From the cell containing the given text, extract its center point as [X, Y] coordinate. 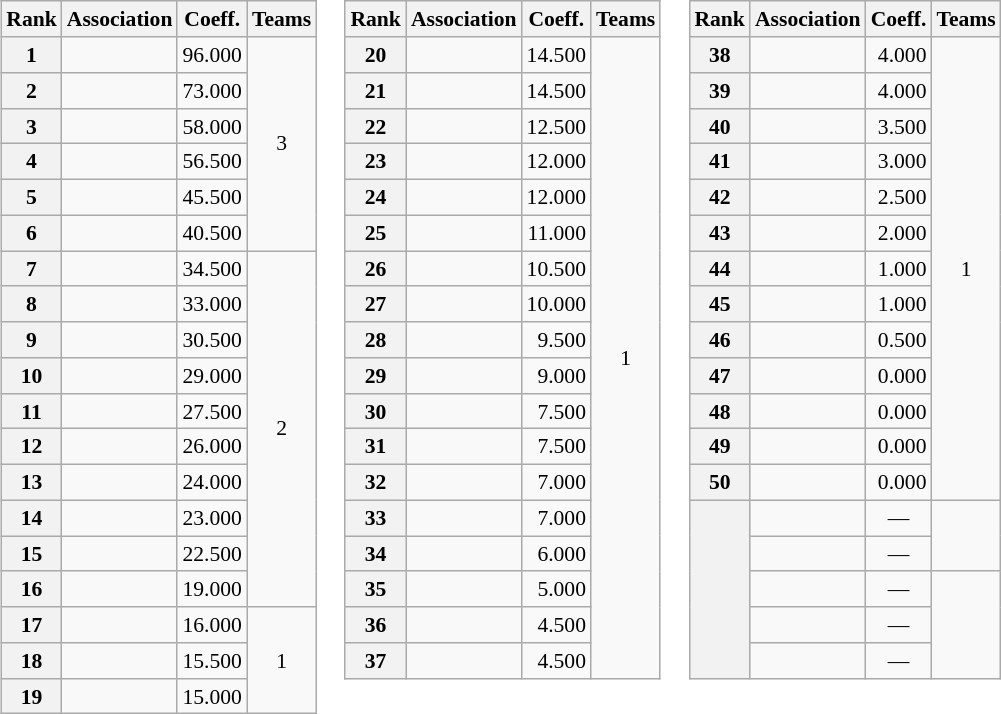
12.500 [556, 126]
27.500 [212, 411]
45 [720, 304]
5.000 [556, 589]
48 [720, 411]
2.500 [899, 197]
19.000 [212, 589]
2.000 [899, 233]
24 [376, 197]
9 [32, 340]
27 [376, 304]
38 [720, 55]
17 [32, 625]
8 [32, 304]
22 [376, 126]
13 [32, 482]
7 [32, 269]
23 [376, 162]
11.000 [556, 233]
6.000 [556, 554]
19 [32, 696]
34.500 [212, 269]
33 [376, 518]
15.500 [212, 661]
40 [720, 126]
11 [32, 411]
9.000 [556, 376]
36 [376, 625]
15.000 [212, 696]
24.000 [212, 482]
20 [376, 55]
10 [32, 376]
39 [720, 91]
6 [32, 233]
96.000 [212, 55]
73.000 [212, 91]
10.500 [556, 269]
41 [720, 162]
40.500 [212, 233]
14 [32, 518]
34 [376, 554]
9.500 [556, 340]
47 [720, 376]
30.500 [212, 340]
0.500 [899, 340]
3.000 [899, 162]
29.000 [212, 376]
28 [376, 340]
12 [32, 447]
3.500 [899, 126]
25 [376, 233]
26 [376, 269]
50 [720, 482]
58.000 [212, 126]
37 [376, 661]
31 [376, 447]
44 [720, 269]
16.000 [212, 625]
22.500 [212, 554]
30 [376, 411]
23.000 [212, 518]
32 [376, 482]
49 [720, 447]
10.000 [556, 304]
56.500 [212, 162]
18 [32, 661]
4 [32, 162]
26.000 [212, 447]
33.000 [212, 304]
35 [376, 589]
15 [32, 554]
42 [720, 197]
29 [376, 376]
5 [32, 197]
43 [720, 233]
45.500 [212, 197]
46 [720, 340]
16 [32, 589]
21 [376, 91]
